Capture the cell that displays the provided text and extract its (x, y) central coordinate. 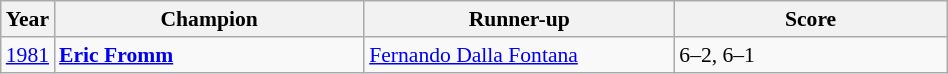
Fernando Dalla Fontana (519, 55)
Runner-up (519, 19)
Score (810, 19)
Eric Fromm (209, 55)
6–2, 6–1 (810, 55)
Year (28, 19)
1981 (28, 55)
Champion (209, 19)
